Find where the given text appears and provide that cell's center as (X, Y) coordinate. 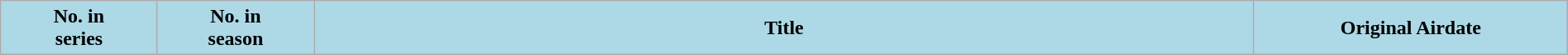
No. inseason (235, 28)
Title (784, 28)
Original Airdate (1411, 28)
No. inseries (79, 28)
